Detect which cell encompasses the target text, then output its (x, y) center coordinate. 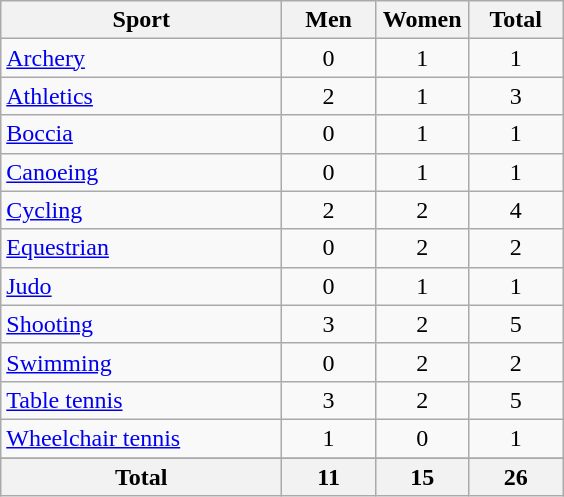
Judo (142, 286)
11 (329, 477)
Men (329, 20)
Cycling (142, 210)
Boccia (142, 134)
4 (516, 210)
Women (422, 20)
Archery (142, 58)
Equestrian (142, 248)
26 (516, 477)
15 (422, 477)
Shooting (142, 324)
Sport (142, 20)
Table tennis (142, 400)
Canoeing (142, 172)
Wheelchair tennis (142, 438)
Swimming (142, 362)
Athletics (142, 96)
